Pinpoint the cell where the given text exists, returning its (x, y) midpoint coordinate. 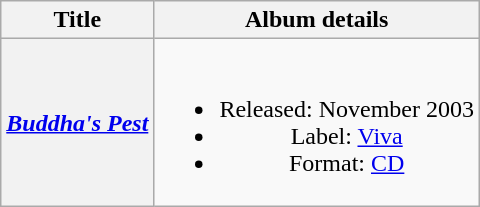
Title (78, 20)
Album details (317, 20)
Buddha's Pest (78, 122)
Released: November 2003Label: VivaFormat: CD (317, 122)
